Extract the [x, y] coordinate from the center of the cell holding the provided text.  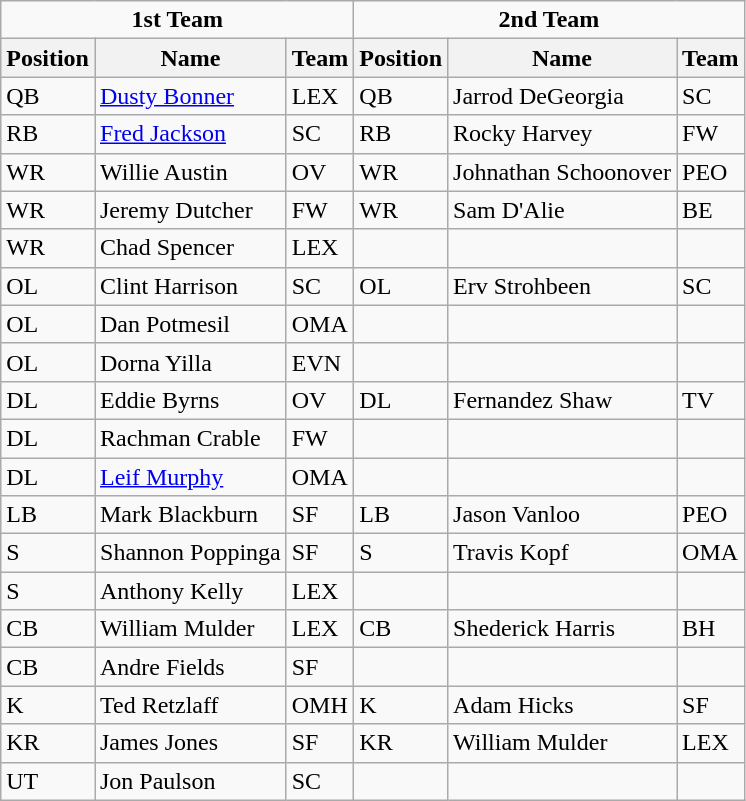
EVN [320, 362]
Willie Austin [190, 172]
Dusty Bonner [190, 96]
Fernandez Shaw [562, 400]
1st Team [178, 20]
Chad Spencer [190, 248]
Clint Harrison [190, 286]
2nd Team [549, 20]
Jarrod DeGeorgia [562, 96]
BH [711, 629]
Dorna Yilla [190, 362]
Adam Hicks [562, 705]
Dan Potmesil [190, 324]
Jeremy Dutcher [190, 210]
OMH [320, 705]
James Jones [190, 743]
Shederick Harris [562, 629]
Anthony Kelly [190, 591]
Rachman Crable [190, 438]
Johnathan Schoonover [562, 172]
UT [48, 781]
Sam D'Alie [562, 210]
Fred Jackson [190, 134]
TV [711, 400]
Jon Paulson [190, 781]
Mark Blackburn [190, 515]
Erv Strohbeen [562, 286]
Eddie Byrns [190, 400]
Ted Retzlaff [190, 705]
Jason Vanloo [562, 515]
Leif Murphy [190, 477]
Shannon Poppinga [190, 553]
BE [711, 210]
Andre Fields [190, 667]
Travis Kopf [562, 553]
Rocky Harvey [562, 134]
